Scan for the cell matching the given text and deliver its [x, y] coordinate at center. 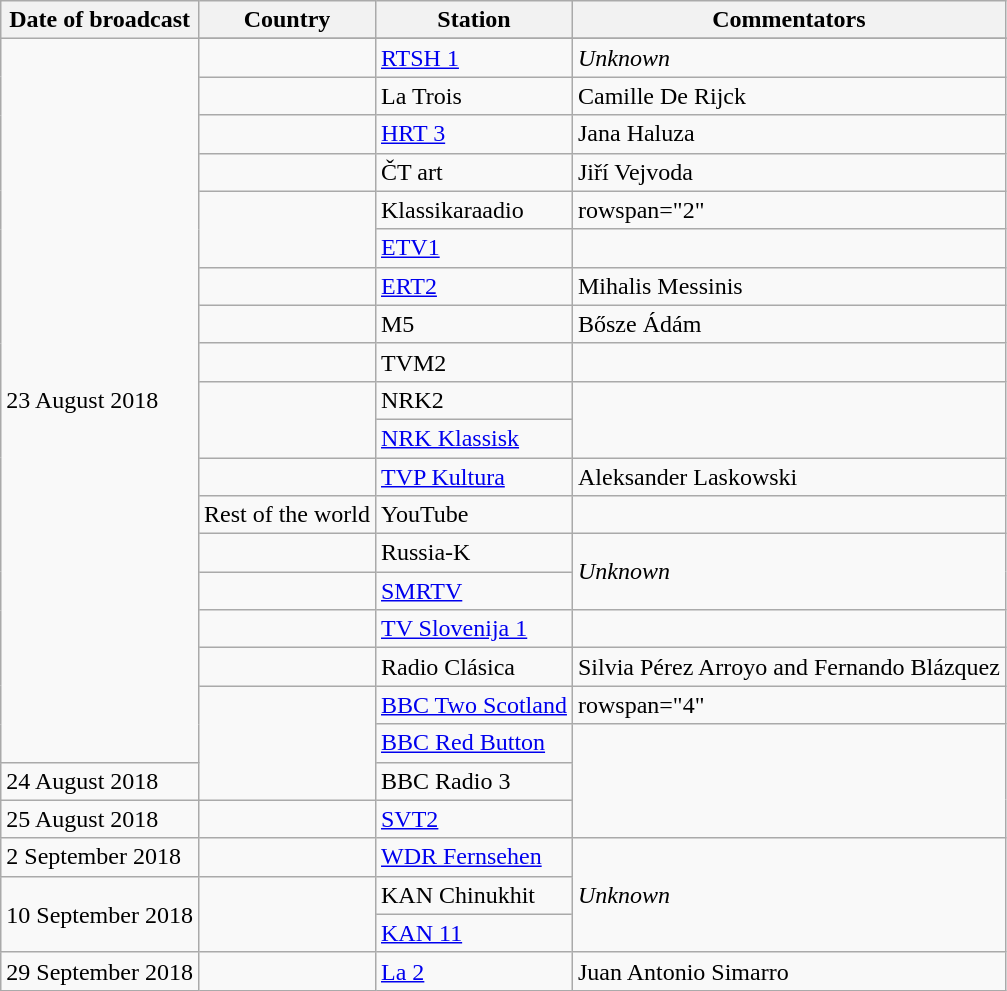
Russia-K [474, 553]
SMRTV [474, 591]
Date of broadcast [100, 20]
29 September 2018 [100, 971]
KAN Chinukhit [474, 895]
Camille De Rijck [788, 96]
Bősze Ádám [788, 324]
Aleksander Laskowski [788, 477]
TVM2 [474, 362]
TV Slovenija 1 [474, 629]
ČT art [474, 172]
La Trois [474, 96]
rowspan="2" [788, 210]
RTSH 1 [474, 58]
BBC Red Button [474, 743]
Jiří Vejvoda [788, 172]
TVP Kultura [474, 477]
10 September 2018 [100, 914]
BBC Two Scotland [474, 705]
rowspan="4" [788, 705]
WDR Fernsehen [474, 857]
M5 [474, 324]
24 August 2018 [100, 781]
Radio Clásica [474, 667]
Jana Haluza [788, 134]
HRT 3 [474, 134]
La 2 [474, 971]
23 August 2018 [100, 400]
ETV1 [474, 248]
BBC Radio 3 [474, 781]
SVT2 [474, 819]
NRK Klassisk [474, 438]
2 September 2018 [100, 857]
Rest of the world [286, 515]
YouTube [474, 515]
ERT2 [474, 286]
Juan Antonio Simarro [788, 971]
Station [474, 20]
NRK2 [474, 400]
KAN 11 [474, 933]
25 August 2018 [100, 819]
Klassikaraadio [474, 210]
Mihalis Messinis [788, 286]
Silvia Pérez Arroyo and Fernando Blázquez [788, 667]
Commentators [788, 20]
Country [286, 20]
